Determine the (x, y) coordinate at the center of the cell enclosing the given text.  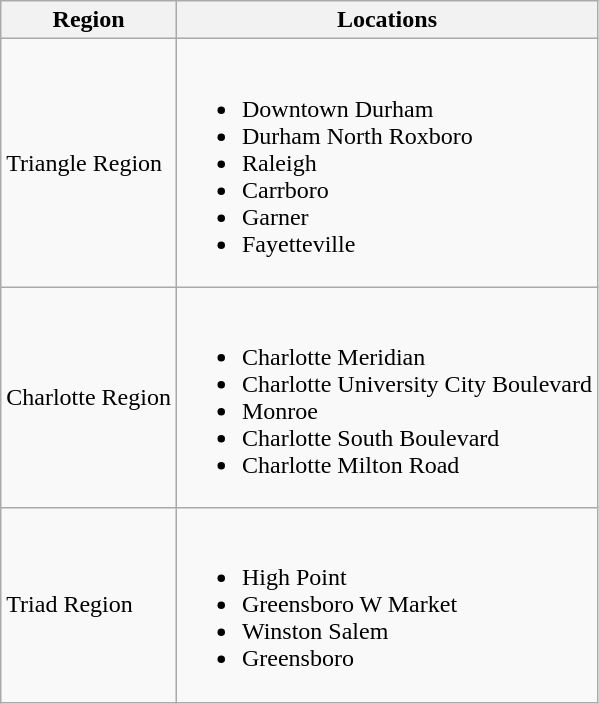
Triangle Region (89, 163)
Region (89, 20)
Downtown DurhamDurham North RoxboroRaleighCarrboroGarnerFayetteville (386, 163)
Charlotte Region (89, 398)
Triad Region (89, 605)
High PointGreensboro W MarketWinston SalemGreensboro (386, 605)
Locations (386, 20)
Charlotte MeridianCharlotte University City BoulevardMonroeCharlotte South BoulevardCharlotte Milton Road (386, 398)
